For the text-containing cell, return its midpoint in [X, Y] coordinate format. 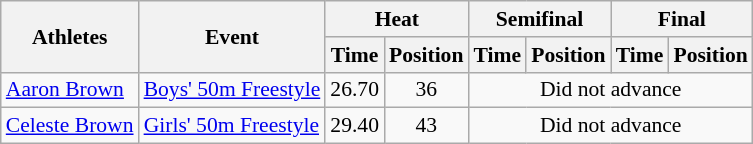
Boys' 50m Freestyle [232, 90]
43 [426, 126]
36 [426, 90]
Final [682, 19]
Heat [396, 19]
Celeste Brown [70, 126]
Athletes [70, 36]
26.70 [354, 90]
Aaron Brown [70, 90]
Event [232, 36]
Girls' 50m Freestyle [232, 126]
29.40 [354, 126]
Semifinal [539, 19]
